Identify which cell holds the provided text, then report its (x, y) central coordinate. 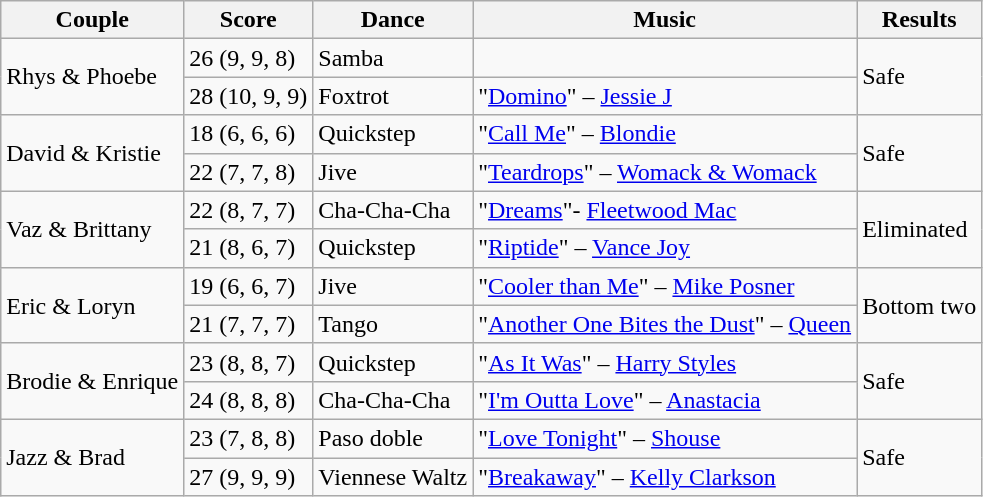
Eric & Loryn (92, 305)
Music (665, 20)
Bottom two (920, 305)
18 (6, 6, 6) (248, 134)
21 (8, 6, 7) (248, 248)
"As It Was" – Harry Styles (665, 362)
"Domino" – Jessie J (665, 96)
22 (8, 7, 7) (248, 210)
Samba (393, 58)
"Teardrops" – Womack & Womack (665, 172)
Eliminated (920, 229)
"Cooler than Me" – Mike Posner (665, 286)
27 (9, 9, 9) (248, 477)
"Love Tonight" – Shouse (665, 438)
Vaz & Brittany (92, 229)
"Call Me" – Blondie (665, 134)
19 (6, 6, 7) (248, 286)
Dance (393, 20)
"Another One Bites the Dust" – Queen (665, 324)
Viennese Waltz (393, 477)
David & Kristie (92, 153)
23 (7, 8, 8) (248, 438)
Rhys & Phoebe (92, 77)
Brodie & Enrique (92, 381)
Results (920, 20)
22 (7, 7, 8) (248, 172)
Tango (393, 324)
"Breakaway" – Kelly Clarkson (665, 477)
Jazz & Brad (92, 457)
Score (248, 20)
28 (10, 9, 9) (248, 96)
24 (8, 8, 8) (248, 400)
Couple (92, 20)
21 (7, 7, 7) (248, 324)
Foxtrot (393, 96)
"Dreams"- Fleetwood Mac (665, 210)
Paso doble (393, 438)
26 (9, 9, 8) (248, 58)
"Riptide" – Vance Joy (665, 248)
"I'm Outta Love" – Anastacia (665, 400)
23 (8, 8, 7) (248, 362)
